Capture the cell that displays the provided text and extract its (x, y) central coordinate. 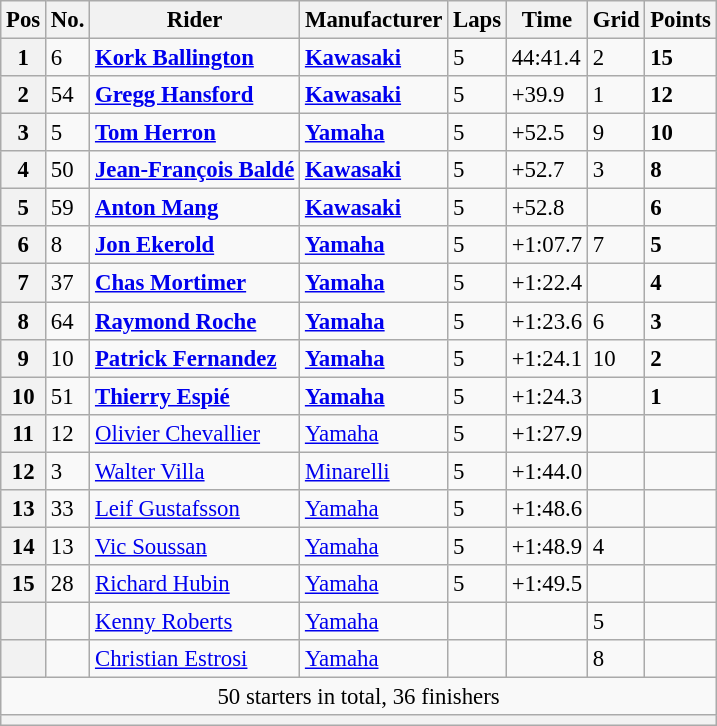
+1:24.1 (546, 358)
+52.5 (546, 133)
+39.9 (546, 95)
Christian Estrosi (195, 659)
50 starters in total, 36 finishers (359, 697)
+1:27.9 (546, 433)
Vic Soussan (195, 546)
Kork Ballington (195, 58)
59 (68, 208)
+1:49.5 (546, 584)
44:41.4 (546, 58)
No. (68, 20)
Pos (24, 20)
50 (68, 170)
+52.7 (546, 170)
Laps (478, 20)
Tom Herron (195, 133)
Time (546, 20)
Raymond Roche (195, 321)
+1:44.0 (546, 471)
64 (68, 321)
Kenny Roberts (195, 621)
Jon Ekerold (195, 245)
Rider (195, 20)
33 (68, 509)
54 (68, 95)
14 (24, 546)
Walter Villa (195, 471)
+1:22.4 (546, 283)
+1:07.7 (546, 245)
Manufacturer (374, 20)
Jean-François Baldé (195, 170)
Grid (616, 20)
Gregg Hansford (195, 95)
28 (68, 584)
Anton Mang (195, 208)
Minarelli (374, 471)
+1:48.6 (546, 509)
+1:23.6 (546, 321)
+1:24.3 (546, 396)
+1:48.9 (546, 546)
Patrick Fernandez (195, 358)
Chas Mortimer (195, 283)
Thierry Espié (195, 396)
+52.8 (546, 208)
Olivier Chevallier (195, 433)
51 (68, 396)
Points (680, 20)
11 (24, 433)
37 (68, 283)
Richard Hubin (195, 584)
Leif Gustafsson (195, 509)
